Scan for the cell matching the given text and deliver its (X, Y) coordinate at center. 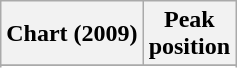
Chart (2009) (72, 34)
Peakposition (189, 34)
